Provide the [X, Y] coordinate of the cell's center where the given text is located.  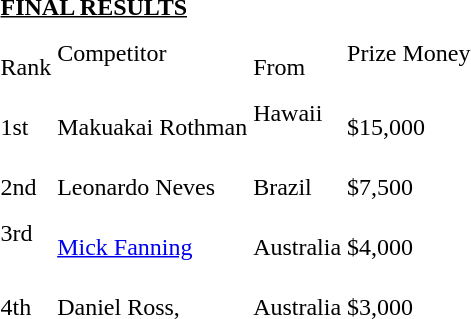
Mick Fanning [152, 234]
Brazil [298, 174]
Leonardo Neves [152, 174]
Australia [298, 234]
Competitor [152, 54]
Hawaii [298, 114]
Makuakai Rothman [152, 114]
From [298, 54]
